Search for the cell housing the specified text and yield its [X, Y] center coordinate. 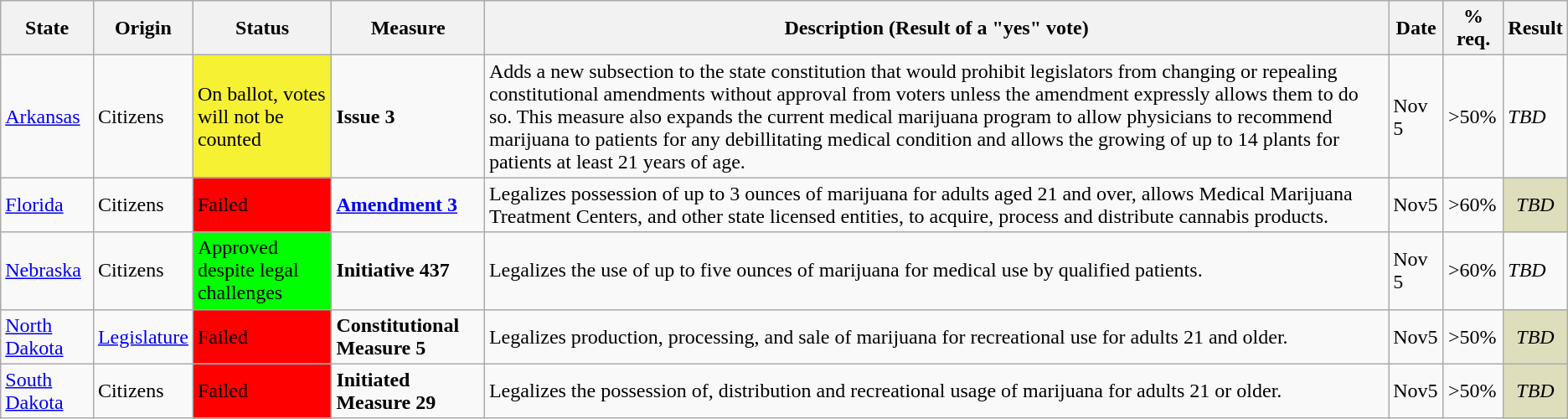
South Dakota [47, 391]
Status [261, 28]
Approved despite legal challenges [261, 271]
Amendment 3 [409, 204]
Legalizes the use of up to five ounces of marijuana for medical use by qualified patients. [936, 271]
Origin [142, 28]
North Dakota [47, 337]
Legalizes the possession of, distribution and recreational usage of marijuana for adults 21 or older. [936, 391]
Nebraska [47, 271]
Legislature [142, 337]
Date [1416, 28]
Legalizes production, processing, and sale of marijuana for recreational use for adults 21 and older. [936, 337]
% req. [1473, 28]
Initiative 437 [409, 271]
State [47, 28]
Initiated Measure 29 [409, 391]
Measure [409, 28]
Constitutional Measure 5 [409, 337]
Description (Result of a "yes" vote) [936, 28]
Arkansas [47, 116]
Issue 3 [409, 116]
Result [1535, 28]
On ballot, votes will not be counted [261, 116]
Florida [47, 204]
